Provide the (X, Y) coordinate of the cell's center where the given text is located.  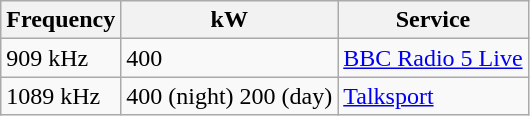
400 (night) 200 (day) (230, 96)
1089 kHz (61, 96)
400 (230, 58)
Talksport (433, 96)
Frequency (61, 20)
909 kHz (61, 58)
BBC Radio 5 Live (433, 58)
Service (433, 20)
kW (230, 20)
